Detect which cell encompasses the target text, then output its [x, y] center coordinate. 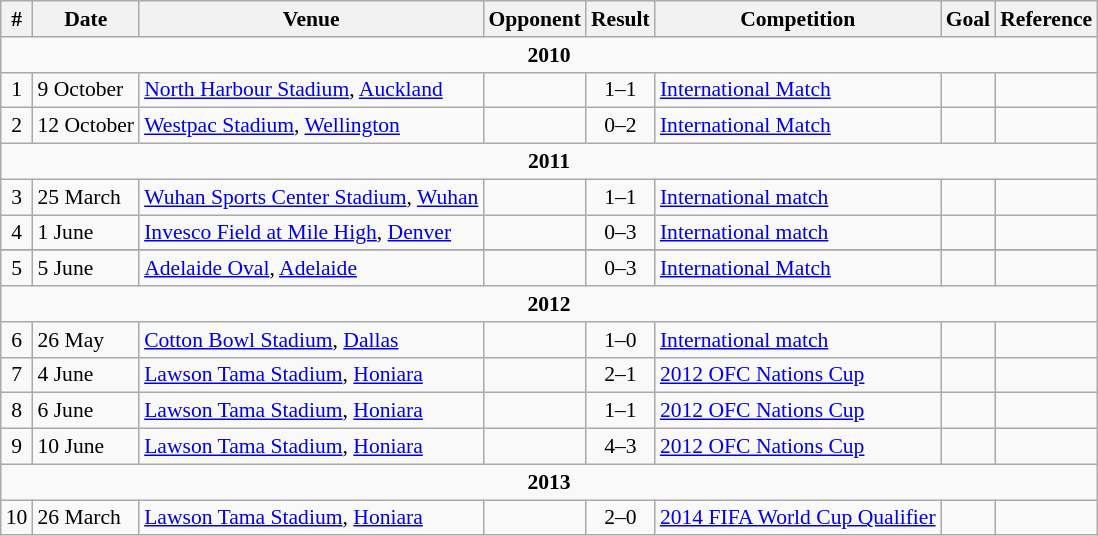
Reference [1046, 19]
Opponent [534, 19]
1 June [86, 233]
2013 [549, 482]
Westpac Stadium, Wellington [311, 126]
10 June [86, 447]
10 [17, 518]
4–3 [620, 447]
Venue [311, 19]
Competition [798, 19]
Date [86, 19]
2011 [549, 162]
26 May [86, 340]
Cotton Bowl Stadium, Dallas [311, 340]
9 October [86, 90]
5 [17, 269]
1–0 [620, 340]
26 March [86, 518]
North Harbour Stadium, Auckland [311, 90]
Wuhan Sports Center Stadium, Wuhan [311, 197]
0–2 [620, 126]
Invesco Field at Mile High, Denver [311, 233]
4 June [86, 375]
Adelaide Oval, Adelaide [311, 269]
2012 [549, 304]
# [17, 19]
Result [620, 19]
Goal [968, 19]
6 [17, 340]
2 [17, 126]
2–1 [620, 375]
25 March [86, 197]
4 [17, 233]
7 [17, 375]
2–0 [620, 518]
6 June [86, 411]
8 [17, 411]
3 [17, 197]
2010 [549, 55]
9 [17, 447]
1 [17, 90]
2014 FIFA World Cup Qualifier [798, 518]
12 October [86, 126]
5 June [86, 269]
